Identify which cell holds the provided text, then report its [X, Y] central coordinate. 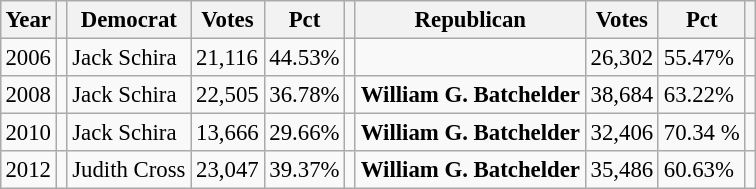
2012 [28, 170]
70.34 % [702, 133]
23,047 [228, 170]
2006 [28, 57]
Republican [470, 20]
55.47% [702, 57]
32,406 [622, 133]
35,486 [622, 170]
Democrat [129, 20]
22,505 [228, 95]
36.78% [304, 95]
26,302 [622, 57]
2008 [28, 95]
13,666 [228, 133]
29.66% [304, 133]
Year [28, 20]
38,684 [622, 95]
21,116 [228, 57]
Judith Cross [129, 170]
44.53% [304, 57]
63.22% [702, 95]
60.63% [702, 170]
2010 [28, 133]
39.37% [304, 170]
